For the text-containing cell, return its midpoint in [x, y] coordinate format. 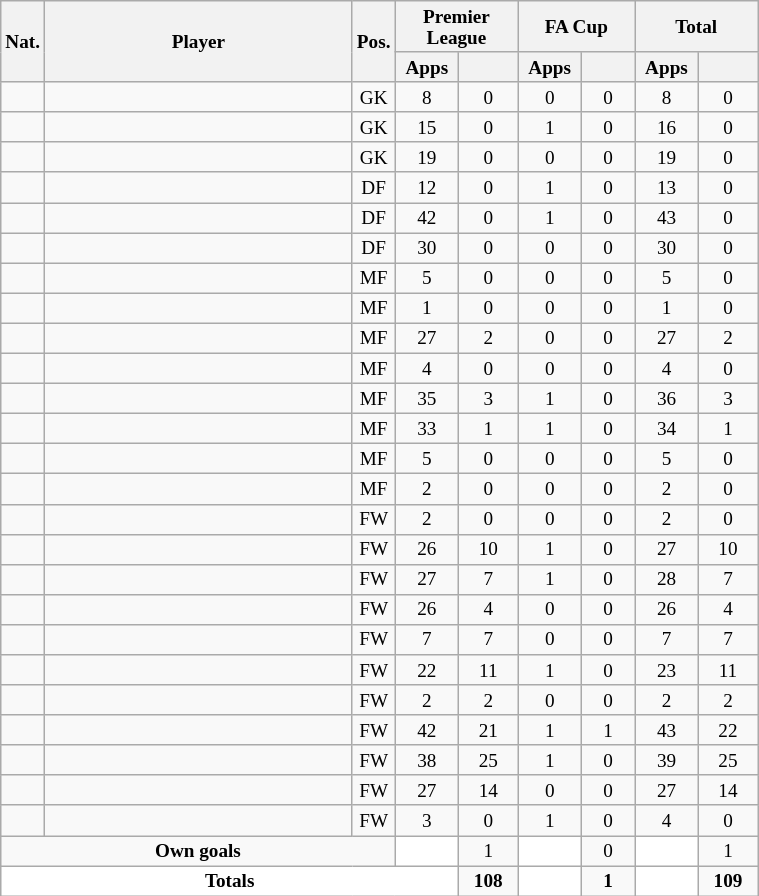
33 [427, 428]
Premier League [456, 26]
13 [667, 187]
34 [667, 428]
28 [667, 579]
23 [667, 669]
108 [488, 880]
38 [427, 760]
109 [728, 880]
Totals [230, 880]
15 [427, 127]
21 [488, 730]
39 [667, 760]
Own goals [198, 850]
Player [199, 42]
35 [427, 398]
16 [667, 127]
Nat. [23, 42]
36 [667, 398]
Pos. [374, 42]
FA Cup [576, 26]
Total [696, 26]
12 [427, 187]
